Identify which cell holds the provided text, then report its [x, y] central coordinate. 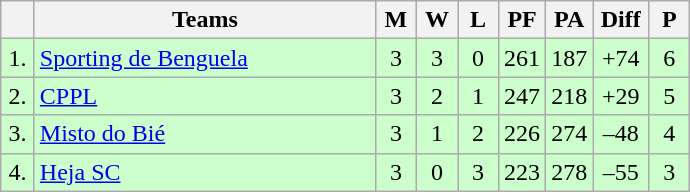
218 [570, 96]
Teams [204, 20]
223 [522, 172]
5 [670, 96]
6 [670, 58]
Misto do Bié [204, 134]
M [396, 20]
CPPL [204, 96]
4. [18, 172]
261 [522, 58]
Diff [621, 20]
–48 [621, 134]
L [478, 20]
247 [522, 96]
W [436, 20]
1. [18, 58]
3. [18, 134]
PF [522, 20]
+74 [621, 58]
PA [570, 20]
Heja SC [204, 172]
187 [570, 58]
4 [670, 134]
Sporting de Benguela [204, 58]
P [670, 20]
226 [522, 134]
2. [18, 96]
274 [570, 134]
+29 [621, 96]
–55 [621, 172]
278 [570, 172]
